Identify which cell holds the provided text, then report its [X, Y] central coordinate. 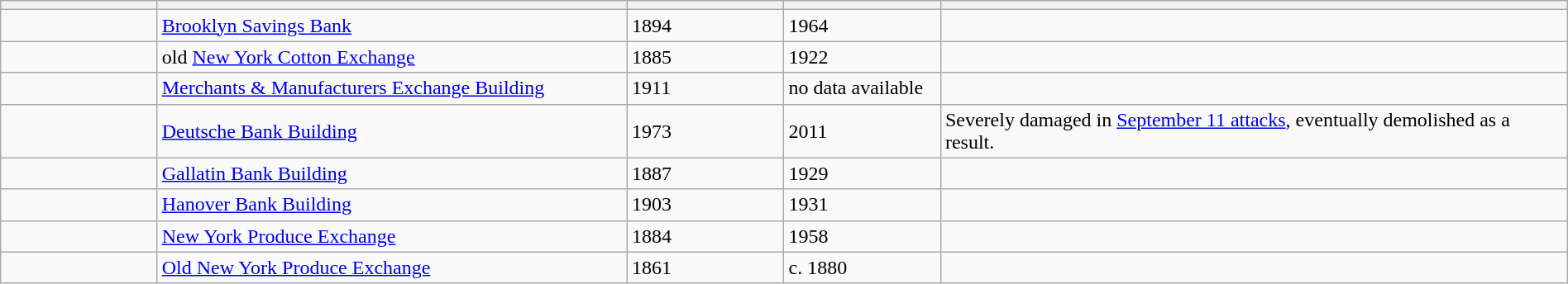
1958 [862, 236]
Deutsche Bank Building [392, 130]
Gallatin Bank Building [392, 173]
1911 [706, 88]
1929 [862, 173]
Old New York Produce Exchange [392, 267]
c. 1880 [862, 267]
Severely damaged in September 11 attacks, eventually demolished as a result. [1254, 130]
Merchants & Manufacturers Exchange Building [392, 88]
1861 [706, 267]
old New York Cotton Exchange [392, 57]
1973 [706, 130]
1964 [862, 26]
2011 [862, 130]
1931 [862, 205]
1884 [706, 236]
1922 [862, 57]
1887 [706, 173]
1903 [706, 205]
New York Produce Exchange [392, 236]
1885 [706, 57]
no data available [862, 88]
1894 [706, 26]
Brooklyn Savings Bank [392, 26]
Hanover Bank Building [392, 205]
